Output the [x, y] coordinate of the center of the cell containing the given text.  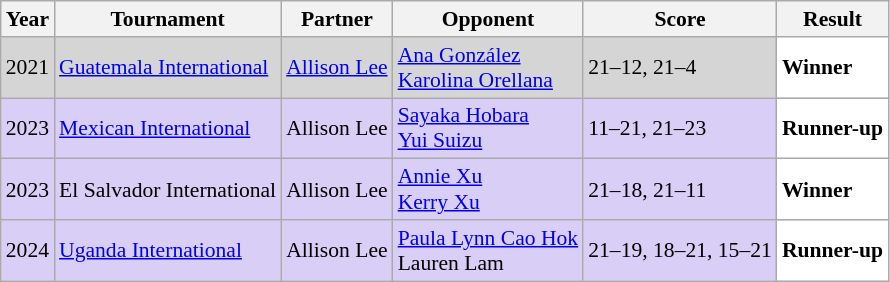
Uganda International [168, 250]
11–21, 21–23 [680, 128]
21–19, 18–21, 15–21 [680, 250]
El Salvador International [168, 190]
2021 [28, 68]
Score [680, 19]
Sayaka Hobara Yui Suizu [488, 128]
Guatemala International [168, 68]
21–12, 21–4 [680, 68]
Paula Lynn Cao Hok Lauren Lam [488, 250]
21–18, 21–11 [680, 190]
Mexican International [168, 128]
Year [28, 19]
Partner [336, 19]
Tournament [168, 19]
Result [832, 19]
Annie Xu Kerry Xu [488, 190]
2024 [28, 250]
Opponent [488, 19]
Ana González Karolina Orellana [488, 68]
